Identify which cell holds the provided text, then report its [x, y] central coordinate. 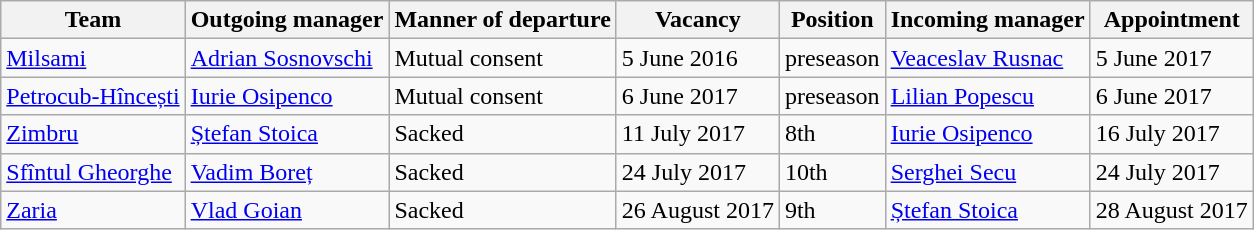
Sfîntul Gheorghe [93, 172]
Position [832, 20]
11 July 2017 [698, 134]
10th [832, 172]
26 August 2017 [698, 210]
Adrian Sosnovschi [287, 58]
5 June 2016 [698, 58]
Vacancy [698, 20]
Serghei Secu [988, 172]
Milsami [93, 58]
Vlad Goian [287, 210]
9th [832, 210]
Appointment [1172, 20]
Lilian Popescu [988, 96]
16 July 2017 [1172, 134]
8th [832, 134]
Petrocub-Hîncești [93, 96]
Zaria [93, 210]
Zimbru [93, 134]
Team [93, 20]
Incoming manager [988, 20]
Vadim Boreț [287, 172]
5 June 2017 [1172, 58]
Manner of departure [502, 20]
28 August 2017 [1172, 210]
Outgoing manager [287, 20]
Veaceslav Rusnac [988, 58]
